Capture the cell that displays the provided text and extract its (X, Y) central coordinate. 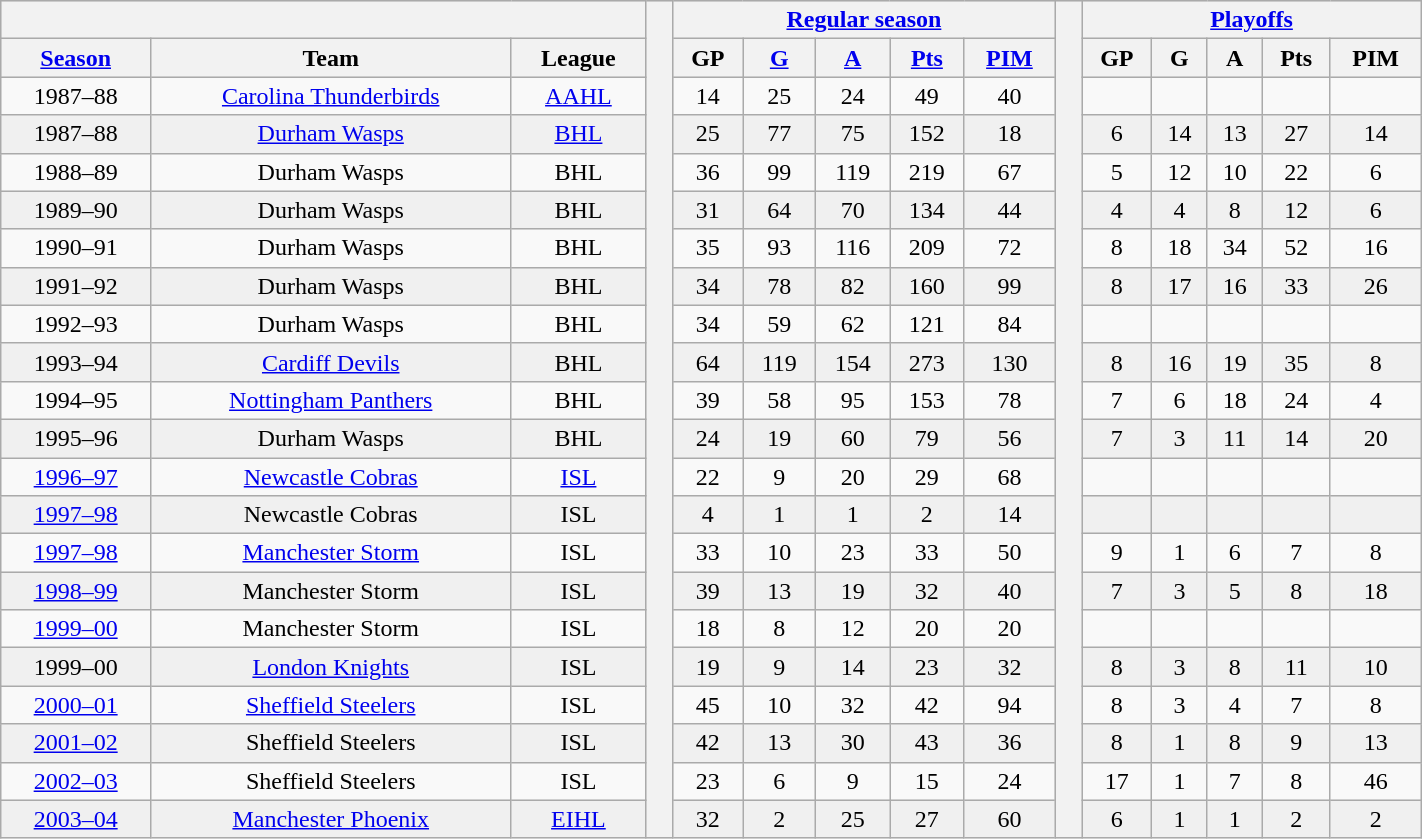
130 (1010, 362)
79 (927, 438)
59 (780, 324)
72 (1010, 248)
160 (927, 286)
1990–91 (76, 248)
1989–90 (76, 210)
56 (1010, 438)
1998–99 (76, 591)
121 (927, 324)
84 (1010, 324)
Season (76, 58)
219 (927, 172)
Team (331, 58)
94 (1010, 705)
2003–04 (76, 819)
2002–03 (76, 781)
67 (1010, 172)
46 (1376, 781)
EIHL (578, 819)
77 (780, 134)
31 (708, 210)
30 (853, 743)
82 (853, 286)
1988–89 (76, 172)
1994–95 (76, 400)
Nottingham Panthers (331, 400)
2001–02 (76, 743)
15 (927, 781)
26 (1376, 286)
273 (927, 362)
1995–96 (76, 438)
49 (927, 96)
62 (853, 324)
Playoffs (1252, 20)
58 (780, 400)
Regular season (864, 20)
209 (927, 248)
43 (927, 743)
152 (927, 134)
68 (1010, 477)
45 (708, 705)
Carolina Thunderbirds (331, 96)
134 (927, 210)
Cardiff Devils (331, 362)
95 (853, 400)
London Knights (331, 667)
153 (927, 400)
50 (1010, 553)
1992–93 (76, 324)
52 (1296, 248)
75 (853, 134)
1993–94 (76, 362)
93 (780, 248)
44 (1010, 210)
2000–01 (76, 705)
1991–92 (76, 286)
Manchester Phoenix (331, 819)
116 (853, 248)
29 (927, 477)
League (578, 58)
70 (853, 210)
154 (853, 362)
AAHL (578, 96)
1996–97 (76, 477)
